Detect which cell encompasses the target text, then output its (X, Y) center coordinate. 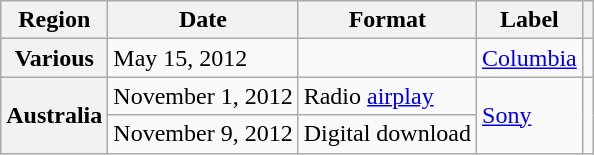
May 15, 2012 (203, 58)
Australia (54, 115)
Columbia (530, 58)
Region (54, 20)
November 9, 2012 (203, 134)
Label (530, 20)
Date (203, 20)
Various (54, 58)
Radio airplay (387, 96)
Digital download (387, 134)
Sony (530, 115)
Format (387, 20)
November 1, 2012 (203, 96)
